Extract the [x, y] coordinate from the center of the cell holding the provided text.  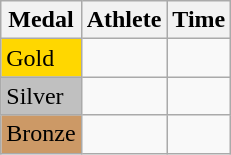
Bronze [41, 134]
Athlete [124, 20]
Medal [41, 20]
Silver [41, 96]
Gold [41, 58]
Time [199, 20]
